Locate the cell with the specified text and output its (x, y) center coordinate. 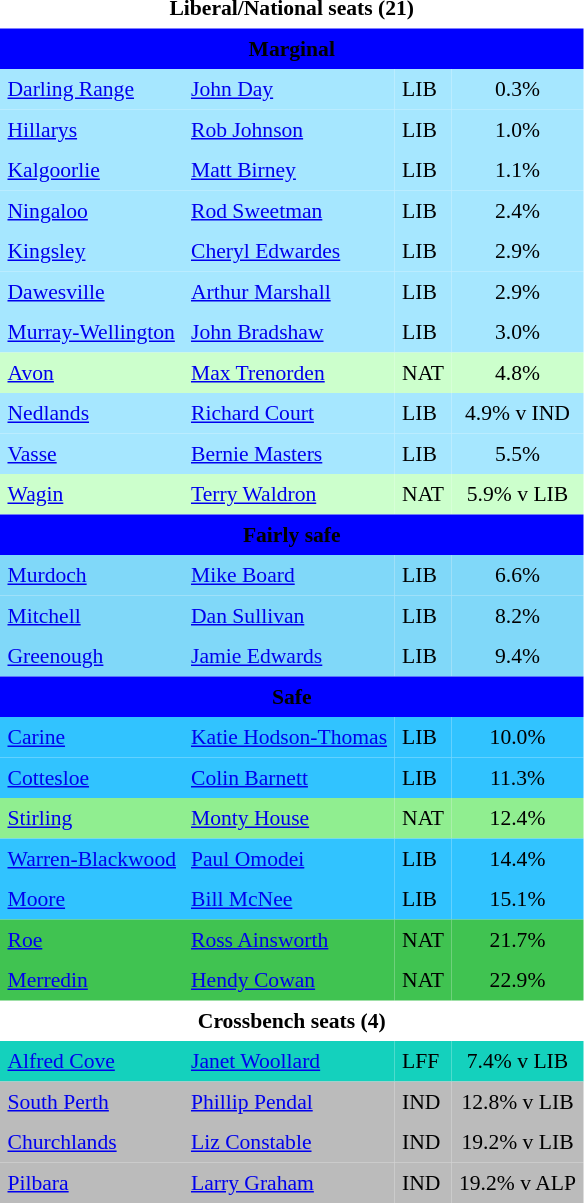
Murdoch (92, 575)
Roe (92, 939)
Safe (292, 696)
12.4% (518, 818)
Max Trenorden (288, 372)
Paul Omodei (288, 858)
Bill McNee (288, 899)
Vasse (92, 453)
Katie Hodson-Thomas (288, 737)
14.4% (518, 858)
10.0% (518, 737)
Dan Sullivan (288, 615)
Ningaloo (92, 210)
South Perth (92, 1101)
Jamie Edwards (288, 656)
Churchlands (92, 1142)
4.8% (518, 372)
1.1% (518, 170)
Ross Ainsworth (288, 939)
5.5% (518, 453)
Phillip Pendal (288, 1101)
Cottesloe (92, 777)
15.1% (518, 899)
John Day (288, 89)
Pilbara (92, 1182)
Moore (92, 899)
2.4% (518, 210)
4.9% v IND (518, 413)
LFF (424, 1061)
Merredin (92, 980)
Richard Court (288, 413)
Warren-Blackwood (92, 858)
3.0% (518, 332)
Matt Birney (288, 170)
Kalgoorlie (92, 170)
Marginal (292, 48)
Wagin (92, 494)
Liz Constable (288, 1142)
Avon (92, 372)
6.6% (518, 575)
Bernie Masters (288, 453)
Darling Range (92, 89)
Hendy Cowan (288, 980)
7.4% v LIB (518, 1061)
12.8% v LIB (518, 1101)
Monty House (288, 818)
Arthur Marshall (288, 291)
Hillarys (92, 129)
Crossbench seats (4) (292, 1020)
Mike Board (288, 575)
Kingsley (92, 251)
22.9% (518, 980)
Dawesville (92, 291)
Mitchell (92, 615)
19.2% v ALP (518, 1182)
21.7% (518, 939)
Larry Graham (288, 1182)
Rob Johnson (288, 129)
Janet Woollard (288, 1061)
1.0% (518, 129)
Stirling (92, 818)
Greenough (92, 656)
Nedlands (92, 413)
Cheryl Edwardes (288, 251)
John Bradshaw (288, 332)
19.2% v LIB (518, 1142)
Murray-Wellington (92, 332)
Fairly safe (292, 534)
Colin Barnett (288, 777)
8.2% (518, 615)
9.4% (518, 656)
Carine (92, 737)
11.3% (518, 777)
Alfred Cove (92, 1061)
0.3% (518, 89)
5.9% v LIB (518, 494)
Rod Sweetman (288, 210)
Terry Waldron (288, 494)
